Return the (x, y) coordinate for the center point of the cell that contains the specified text.  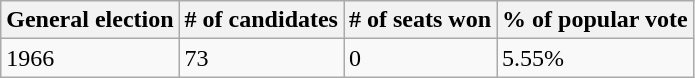
5.55% (596, 58)
# of seats won (420, 20)
# of candidates (261, 20)
73 (261, 58)
0 (420, 58)
% of popular vote (596, 20)
General election (90, 20)
1966 (90, 58)
